Detect which cell encompasses the target text, then output its [x, y] center coordinate. 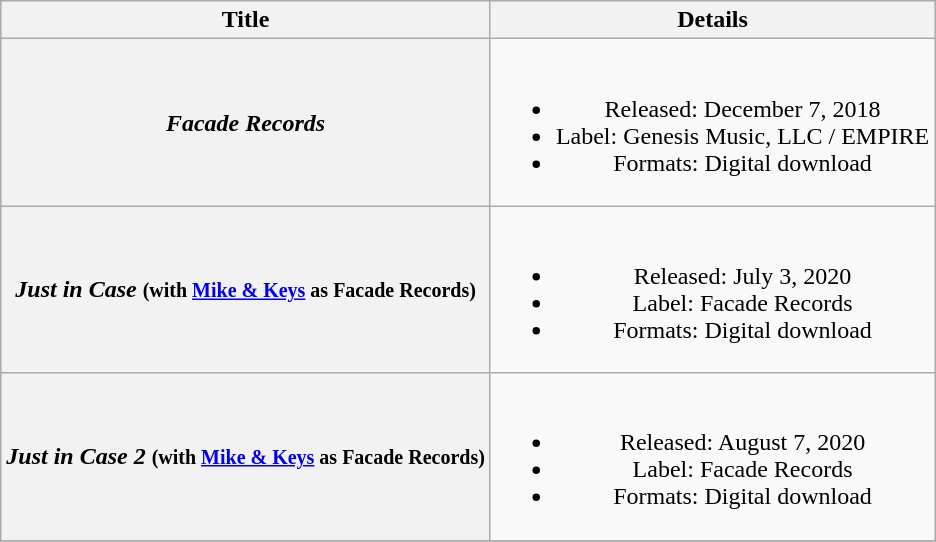
Details [712, 20]
Released: August 7, 2020Label: Facade RecordsFormats: Digital download [712, 456]
Title [246, 20]
Released: December 7, 2018Label: Genesis Music, LLC / EMPIREFormats: Digital download [712, 122]
Facade Records [246, 122]
Just in Case 2 (with Mike & Keys as Facade Records) [246, 456]
Just in Case (with Mike & Keys as Facade Records) [246, 290]
Released: July 3, 2020Label: Facade RecordsFormats: Digital download [712, 290]
